Scan for the cell matching the given text and deliver its [x, y] coordinate at center. 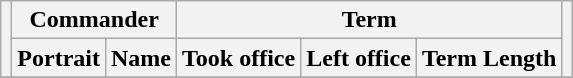
Term Length [489, 58]
Took office [239, 58]
Left office [359, 58]
Portrait [59, 58]
Commander [94, 20]
Term [370, 20]
Name [140, 58]
